Find where the given text appears and provide that cell's center as [X, Y] coordinate. 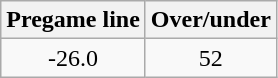
Over/under [210, 20]
-26.0 [74, 58]
52 [210, 58]
Pregame line [74, 20]
